Return [x, y] of the center of cell containing provided text 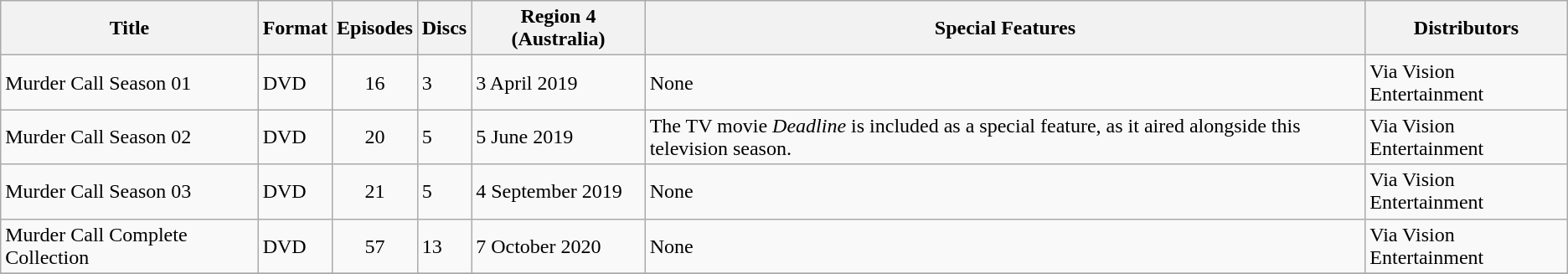
21 [374, 191]
3 April 2019 [558, 82]
4 September 2019 [558, 191]
7 October 2020 [558, 246]
Special Features [1005, 28]
13 [444, 246]
Murder Call Season 01 [129, 82]
The TV movie Deadline is included as a special feature, as it aired alongside this television season. [1005, 137]
Discs [444, 28]
Title [129, 28]
Region 4 (Australia) [558, 28]
Episodes [374, 28]
5 June 2019 [558, 137]
57 [374, 246]
3 [444, 82]
Murder Call Complete Collection [129, 246]
16 [374, 82]
Format [295, 28]
Murder Call Season 03 [129, 191]
Murder Call Season 02 [129, 137]
Distributors [1466, 28]
20 [374, 137]
